Search for the cell housing the specified text and yield its (X, Y) center coordinate. 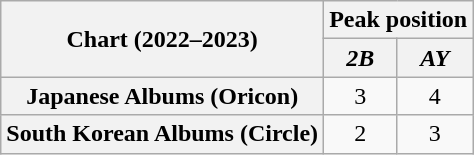
AY (435, 58)
Chart (2022–2023) (162, 39)
Peak position (398, 20)
South Korean Albums (Circle) (162, 134)
2 (360, 134)
4 (435, 96)
Japanese Albums (Oricon) (162, 96)
2B (360, 58)
